Locate the cell with the specified text and output its [X, Y] center coordinate. 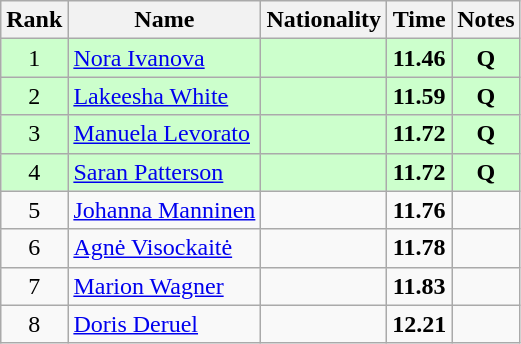
Lakeesha White [164, 96]
5 [34, 210]
3 [34, 134]
8 [34, 324]
11.46 [420, 58]
Agnė Visockaitė [164, 248]
Nationality [324, 20]
Saran Patterson [164, 172]
Name [164, 20]
Notes [486, 20]
Doris Deruel [164, 324]
1 [34, 58]
Rank [34, 20]
6 [34, 248]
2 [34, 96]
Marion Wagner [164, 286]
11.83 [420, 286]
Time [420, 20]
Johanna Manninen [164, 210]
11.78 [420, 248]
12.21 [420, 324]
11.76 [420, 210]
4 [34, 172]
Nora Ivanova [164, 58]
Manuela Levorato [164, 134]
7 [34, 286]
11.59 [420, 96]
